Scan for the cell matching the given text and deliver its (x, y) coordinate at center. 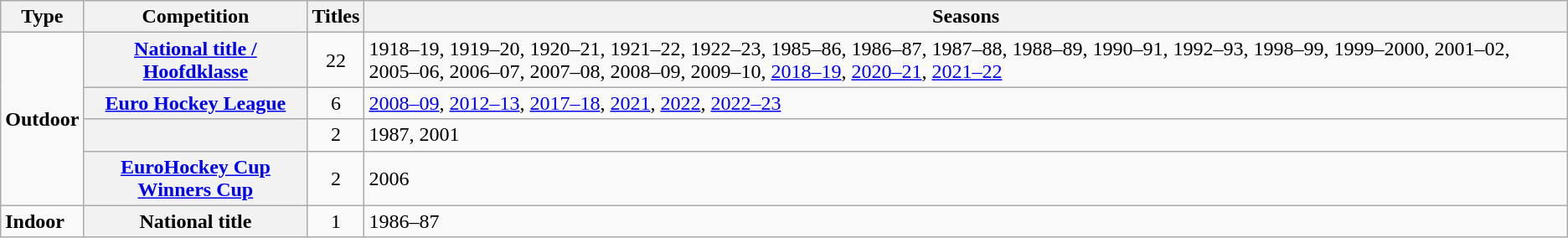
Euro Hockey League (196, 103)
22 (336, 60)
Titles (336, 17)
1 (336, 221)
National title / Hoofdklasse (196, 60)
Seasons (966, 17)
National title (196, 221)
6 (336, 103)
2006 (966, 178)
Type (42, 17)
Indoor (42, 221)
Competition (196, 17)
1986–87 (966, 221)
2008–09, 2012–13, 2017–18, 2021, 2022, 2022–23 (966, 103)
EuroHockey Cup Winners Cup (196, 178)
Outdoor (42, 119)
1987, 2001 (966, 135)
